Identify which cell holds the provided text, then report its [X, Y] central coordinate. 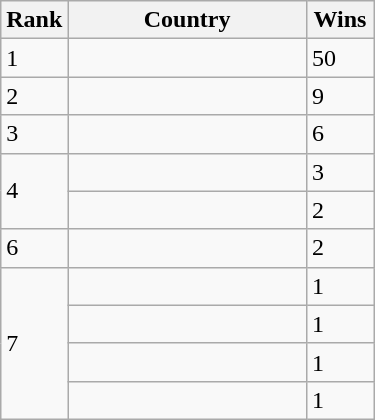
Rank [34, 20]
50 [340, 58]
9 [340, 96]
Country [188, 20]
4 [34, 191]
7 [34, 343]
Wins [340, 20]
